Return the (X, Y) coordinate for the center point of the cell that contains the specified text.  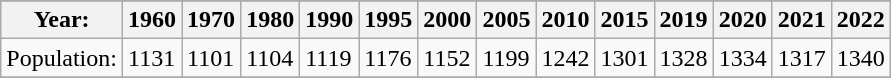
1199 (506, 58)
1970 (212, 20)
1317 (802, 58)
1119 (330, 58)
Population: (62, 58)
2020 (742, 20)
1101 (212, 58)
1980 (270, 20)
2015 (624, 20)
2000 (448, 20)
1995 (388, 20)
2022 (860, 20)
1152 (448, 58)
1301 (624, 58)
Year: (62, 20)
1104 (270, 58)
2005 (506, 20)
1334 (742, 58)
2010 (566, 20)
1990 (330, 20)
2019 (684, 20)
1328 (684, 58)
1960 (152, 20)
1176 (388, 58)
1340 (860, 58)
1131 (152, 58)
2021 (802, 20)
1242 (566, 58)
